Determine the [X, Y] coordinate at the center of the cell enclosing the given text.  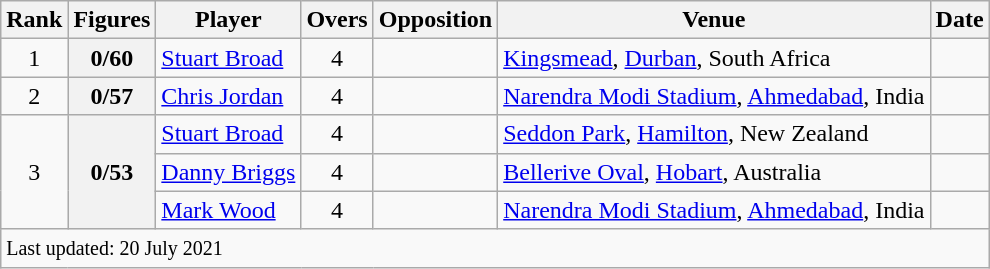
Last updated: 20 July 2021 [495, 248]
Danny Briggs [228, 172]
Bellerive Oval, Hobart, Australia [714, 172]
Venue [714, 20]
Kingsmead, Durban, South Africa [714, 58]
Seddon Park, Hamilton, New Zealand [714, 134]
0/57 [112, 96]
Chris Jordan [228, 96]
2 [34, 96]
Date [960, 20]
1 [34, 58]
Overs [337, 20]
0/60 [112, 58]
Figures [112, 20]
Rank [34, 20]
Opposition [435, 20]
Player [228, 20]
0/53 [112, 172]
3 [34, 172]
Mark Wood [228, 210]
